Return [X, Y] of the center of cell containing provided text 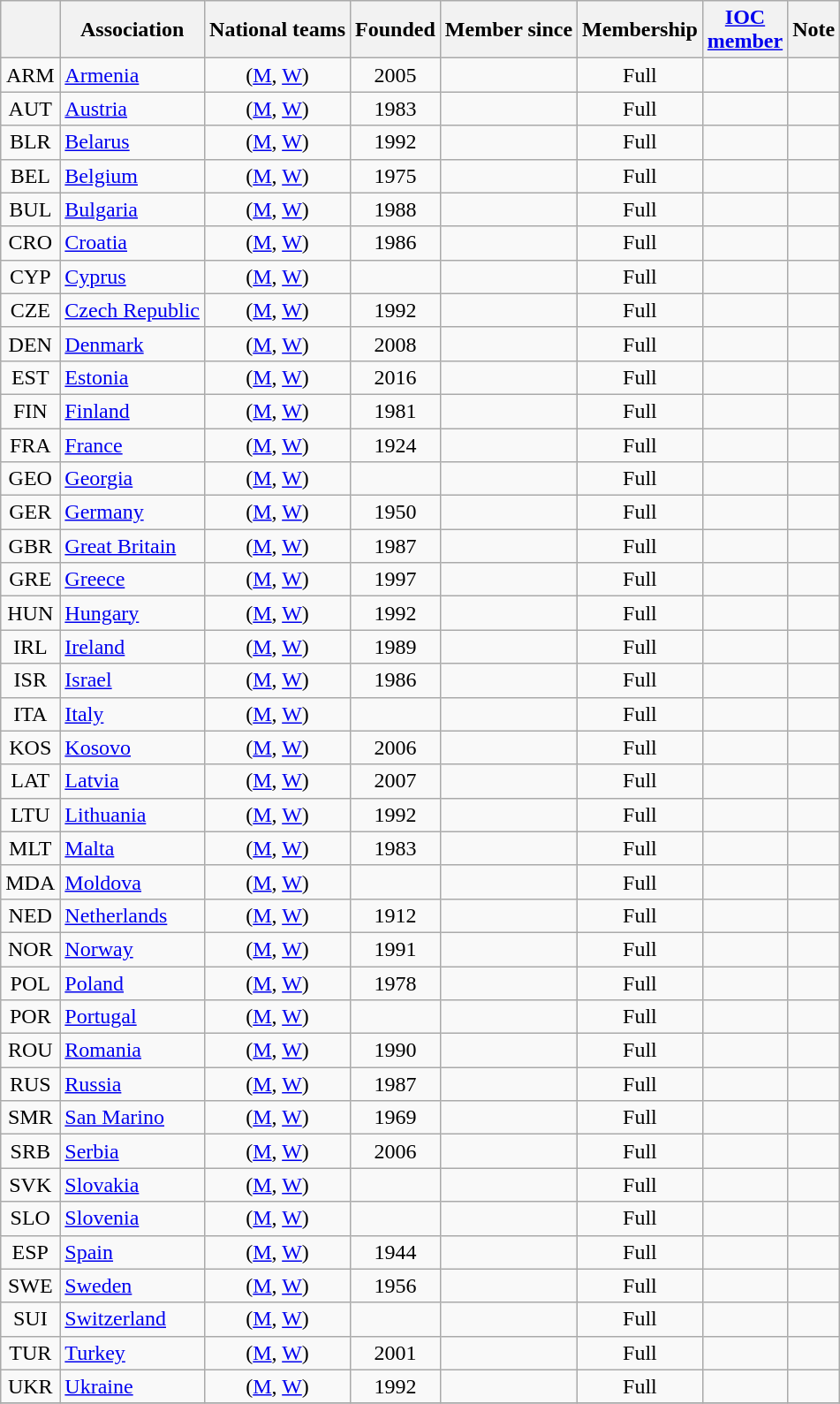
Belgium [132, 176]
Israel [132, 680]
Ukraine [132, 1386]
Estonia [132, 377]
IRL [30, 647]
BLR [30, 142]
GER [30, 512]
Malta [132, 848]
Greece [132, 580]
Latvia [132, 781]
Romania [132, 1051]
Serbia [132, 1151]
UKR [30, 1386]
MLT [30, 848]
EST [30, 377]
LTU [30, 815]
1950 [396, 512]
Croatia [132, 243]
AUT [30, 109]
2007 [396, 781]
Belarus [132, 142]
Turkey [132, 1353]
Association [132, 30]
KOS [30, 748]
Kosovo [132, 748]
POR [30, 1017]
Czech Republic [132, 310]
GBR [30, 546]
2005 [396, 75]
National teams [277, 30]
1990 [396, 1051]
POL [30, 983]
HUN [30, 613]
1912 [396, 915]
2001 [396, 1353]
Bulgaria [132, 209]
BEL [30, 176]
Spain [132, 1252]
TUR [30, 1353]
1956 [396, 1286]
1975 [396, 176]
Finland [132, 411]
Italy [132, 714]
ROU [30, 1051]
FIN [30, 411]
2016 [396, 377]
Moldova [132, 882]
MDA [30, 882]
GEO [30, 479]
1924 [396, 444]
ARM [30, 75]
Germany [132, 512]
1944 [396, 1252]
NED [30, 915]
Russia [132, 1084]
DEN [30, 344]
SVK [30, 1185]
Georgia [132, 479]
LAT [30, 781]
1988 [396, 209]
Poland [132, 983]
San Marino [132, 1118]
SRB [30, 1151]
IOC member [745, 30]
SWE [30, 1286]
SUI [30, 1319]
Slovakia [132, 1185]
Great Britain [132, 546]
1969 [396, 1118]
GRE [30, 580]
Note [814, 30]
Austria [132, 109]
Member since [509, 30]
2008 [396, 344]
Ireland [132, 647]
Sweden [132, 1286]
Armenia [132, 75]
Hungary [132, 613]
CYP [30, 277]
Founded [396, 30]
Denmark [132, 344]
ITA [30, 714]
Portugal [132, 1017]
Switzerland [132, 1319]
BUL [30, 209]
1978 [396, 983]
1981 [396, 411]
NOR [30, 949]
ISR [30, 680]
ESP [30, 1252]
Slovenia [132, 1218]
FRA [30, 444]
Lithuania [132, 815]
Netherlands [132, 915]
Membership [640, 30]
1997 [396, 580]
France [132, 444]
SMR [30, 1118]
1989 [396, 647]
1991 [396, 949]
CZE [30, 310]
Norway [132, 949]
Cyprus [132, 277]
SLO [30, 1218]
CRO [30, 243]
RUS [30, 1084]
